Search for the cell housing the specified text and yield its [X, Y] center coordinate. 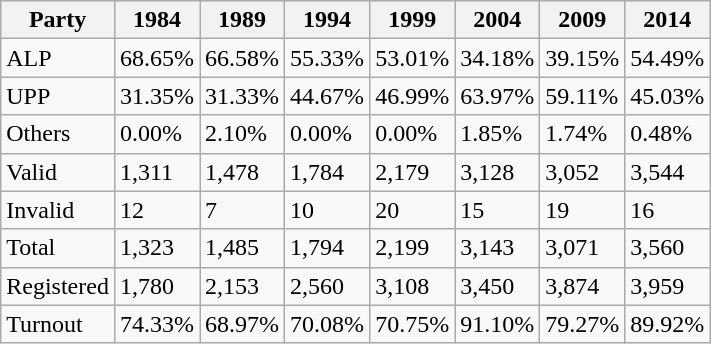
3,560 [668, 248]
63.97% [498, 96]
Total [58, 248]
19 [582, 210]
2,199 [412, 248]
20 [412, 210]
2004 [498, 20]
54.49% [668, 58]
1984 [156, 20]
1,311 [156, 172]
3,959 [668, 286]
44.67% [328, 96]
2.10% [242, 134]
3,874 [582, 286]
Others [58, 134]
39.15% [582, 58]
79.27% [582, 324]
1.74% [582, 134]
Turnout [58, 324]
1,794 [328, 248]
7 [242, 210]
3,108 [412, 286]
91.10% [498, 324]
46.99% [412, 96]
Invalid [58, 210]
UPP [58, 96]
31.35% [156, 96]
16 [668, 210]
Valid [58, 172]
1989 [242, 20]
70.75% [412, 324]
2014 [668, 20]
1,485 [242, 248]
2,179 [412, 172]
68.97% [242, 324]
ALP [58, 58]
55.33% [328, 58]
12 [156, 210]
1.85% [498, 134]
1994 [328, 20]
3,544 [668, 172]
2009 [582, 20]
10 [328, 210]
2,153 [242, 286]
31.33% [242, 96]
66.58% [242, 58]
74.33% [156, 324]
1,478 [242, 172]
34.18% [498, 58]
1999 [412, 20]
3,450 [498, 286]
89.92% [668, 324]
68.65% [156, 58]
3,052 [582, 172]
70.08% [328, 324]
2,560 [328, 286]
53.01% [412, 58]
59.11% [582, 96]
3,128 [498, 172]
Party [58, 20]
3,071 [582, 248]
1,323 [156, 248]
Registered [58, 286]
3,143 [498, 248]
15 [498, 210]
45.03% [668, 96]
1,784 [328, 172]
0.48% [668, 134]
1,780 [156, 286]
